Detect which cell encompasses the target text, then output its [X, Y] center coordinate. 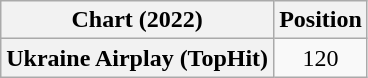
Chart (2022) [138, 20]
Position [321, 20]
120 [321, 58]
Ukraine Airplay (TopHit) [138, 58]
